Detect which cell encompasses the target text, then output its (x, y) center coordinate. 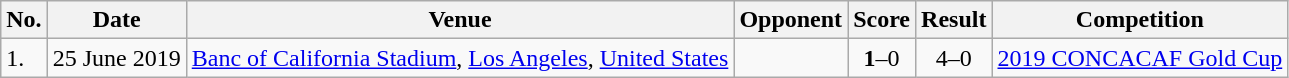
Venue (460, 20)
1. (24, 58)
2019 CONCACAF Gold Cup (1140, 58)
Score (882, 20)
1–0 (882, 58)
4–0 (954, 58)
25 June 2019 (116, 58)
Date (116, 20)
Banc of California Stadium, Los Angeles, United States (460, 58)
Opponent (791, 20)
No. (24, 20)
Competition (1140, 20)
Result (954, 20)
